Provide the (X, Y) coordinate of the cell's center where the given text is located.  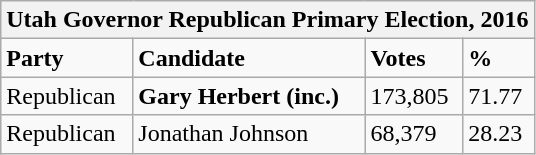
Utah Governor Republican Primary Election, 2016 (268, 20)
68,379 (414, 134)
Candidate (249, 58)
Gary Herbert (inc.) (249, 96)
173,805 (414, 96)
Jonathan Johnson (249, 134)
71.77 (498, 96)
Votes (414, 58)
% (498, 58)
Party (67, 58)
28.23 (498, 134)
